Extract the [x, y] coordinate from the center of the cell holding the provided text.  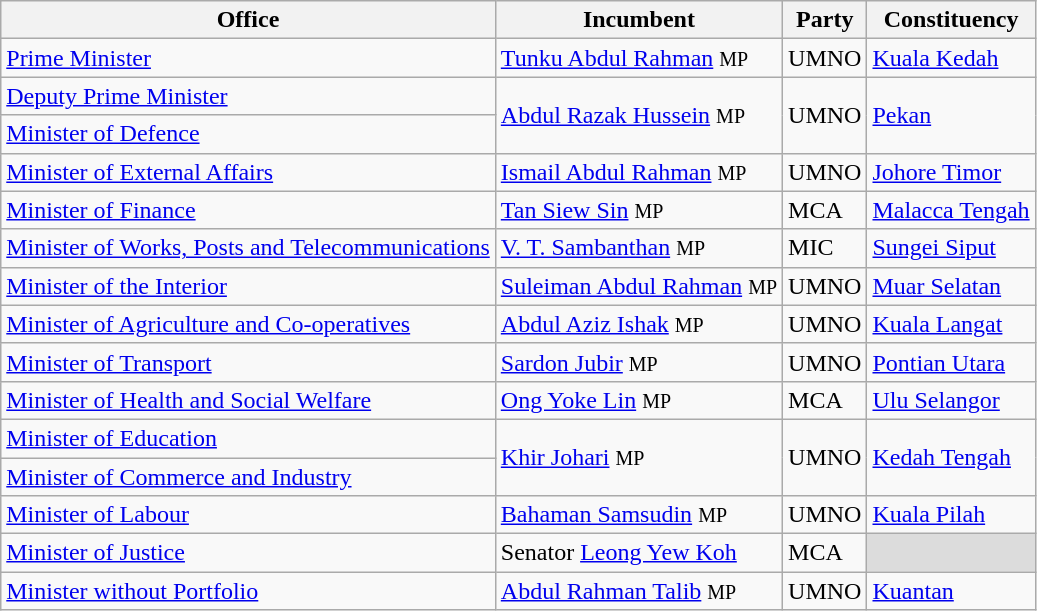
Minister of Justice [248, 553]
Ulu Selangor [951, 400]
Malacca Tengah [951, 210]
Minister without Portfolio [248, 591]
Abdul Razak Hussein MP [638, 115]
Minister of Works, Posts and Telecommunications [248, 248]
Office [248, 20]
Ismail Abdul Rahman MP [638, 172]
Minister of Finance [248, 210]
Sardon Jubir MP [638, 362]
Tunku Abdul Rahman MP [638, 58]
Muar Selatan [951, 286]
Abdul Aziz Ishak MP [638, 324]
V. T. Sambanthan MP [638, 248]
Minister of Transport [248, 362]
Minister of Education [248, 438]
Minister of Health and Social Welfare [248, 400]
Kuala Langat [951, 324]
Kedah Tengah [951, 457]
Deputy Prime Minister [248, 96]
Party [825, 20]
Pontian Utara [951, 362]
Tan Siew Sin MP [638, 210]
Minister of External Affairs [248, 172]
Minister of Labour [248, 515]
Pekan [951, 115]
Khir Johari MP [638, 457]
MIC [825, 248]
Abdul Rahman Talib MP [638, 591]
Senator Leong Yew Koh [638, 553]
Suleiman Abdul Rahman MP [638, 286]
Minister of Commerce and Industry [248, 477]
Johore Timor [951, 172]
Minister of Defence [248, 134]
Constituency [951, 20]
Kuala Pilah [951, 515]
Kuantan [951, 591]
Minister of Agriculture and Co-operatives [248, 324]
Kuala Kedah [951, 58]
Ong Yoke Lin MP [638, 400]
Sungei Siput [951, 248]
Bahaman Samsudin MP [638, 515]
Incumbent [638, 20]
Prime Minister [248, 58]
Minister of the Interior [248, 286]
